Find where the given text appears and provide that cell's center as (X, Y) coordinate. 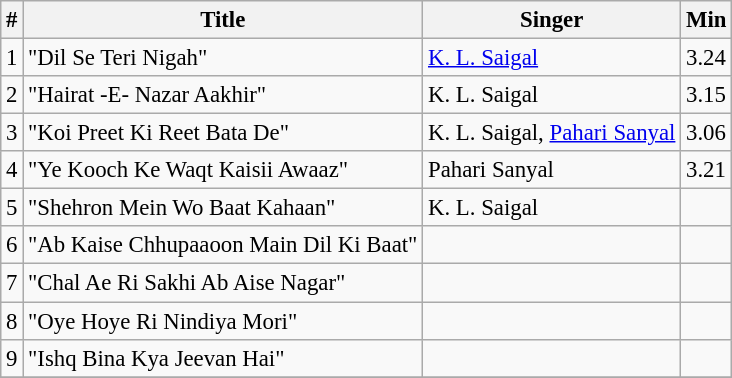
Title (223, 20)
4 (12, 170)
"Koi Preet Ki Reet Bata De" (223, 133)
3.24 (706, 58)
6 (12, 245)
5 (12, 208)
9 (12, 358)
"Shehron Mein Wo Baat Kahaan" (223, 208)
"Dil Se Teri Nigah" (223, 58)
K. L. Saigal, Pahari Sanyal (552, 133)
7 (12, 283)
2 (12, 95)
8 (12, 321)
"Chal Ae Ri Sakhi Ab Aise Nagar" (223, 283)
3 (12, 133)
3.06 (706, 133)
"Ab Kaise Chhupaaoon Main Dil Ki Baat" (223, 245)
3.15 (706, 95)
Min (706, 20)
Singer (552, 20)
1 (12, 58)
"Ishq Bina Kya Jeevan Hai" (223, 358)
Pahari Sanyal (552, 170)
# (12, 20)
"Hairat -E- Nazar Aakhir" (223, 95)
"Oye Hoye Ri Nindiya Mori" (223, 321)
"Ye Kooch Ke Waqt Kaisii Awaaz" (223, 170)
3.21 (706, 170)
